Identify which cell holds the provided text, then report its [X, Y] central coordinate. 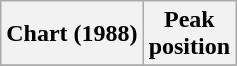
Peakposition [189, 34]
Chart (1988) [72, 34]
